Determine the [X, Y] coordinate at the center of the cell enclosing the given text.  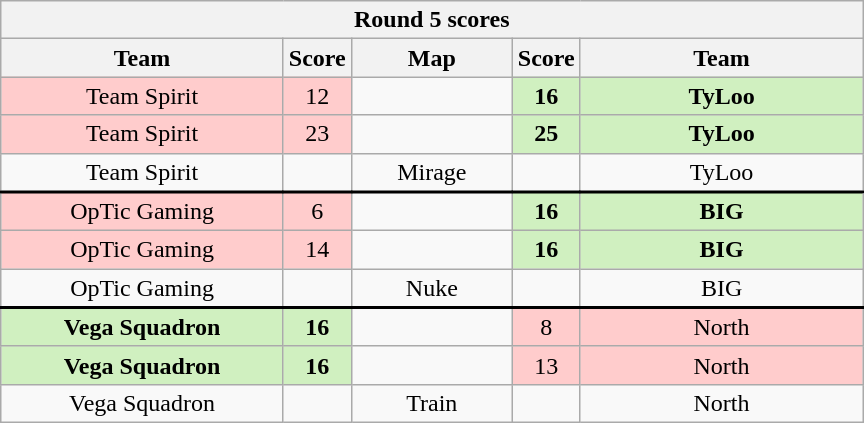
12 [317, 96]
Train [432, 403]
25 [546, 134]
Nuke [432, 288]
Mirage [432, 172]
23 [317, 134]
8 [546, 328]
Map [432, 58]
13 [546, 365]
14 [317, 250]
6 [317, 212]
Round 5 scores [432, 20]
